Scan for the cell matching the given text and deliver its (X, Y) coordinate at center. 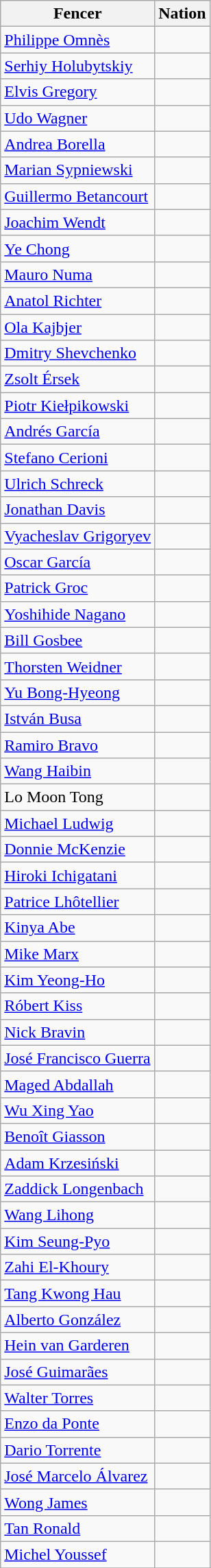
Maged Abdallah (78, 1084)
Kinya Abe (78, 928)
Ye Chong (78, 248)
Vyacheslav Grigoryev (78, 536)
Piotr Kiełpikowski (78, 406)
Nation (182, 14)
José Guimarães (78, 1372)
Oscar García (78, 562)
Zsolt Érsek (78, 379)
Zaddick Longenbach (78, 1189)
José Marcelo Álvarez (78, 1476)
Adam Krzesiński (78, 1163)
José Francisco Guerra (78, 1058)
Dmitry Shevchenko (78, 353)
Philippe Omnès (78, 40)
Bill Gosbee (78, 640)
Michel Youssef (78, 1554)
Tan Ronald (78, 1528)
Guillermo Betancourt (78, 196)
Hein van Garderen (78, 1346)
István Busa (78, 718)
Patrice Lhôtellier (78, 902)
Thorsten Weidner (78, 666)
Joachim Wendt (78, 222)
Kim Seung-Pyo (78, 1241)
Jonathan Davis (78, 510)
Fencer (78, 14)
Róbert Kiss (78, 1006)
Yoshihide Nagano (78, 614)
Andrea Borella (78, 144)
Nick Bravin (78, 1032)
Walter Torres (78, 1398)
Tang Kwong Hau (78, 1294)
Wang Lihong (78, 1215)
Udo Wagner (78, 118)
Ramiro Bravo (78, 745)
Ulrich Schreck (78, 484)
Zahi El-Khoury (78, 1267)
Stefano Cerioni (78, 458)
Enzo da Ponte (78, 1424)
Serhiy Holubytskiy (78, 66)
Patrick Groc (78, 588)
Donnie McKenzie (78, 850)
Anatol Richter (78, 301)
Lo Moon Tong (78, 797)
Wang Haibin (78, 771)
Mike Marx (78, 954)
Wong James (78, 1502)
Alberto González (78, 1320)
Dario Torrente (78, 1450)
Andrés García (78, 432)
Yu Bong-Hyeong (78, 692)
Hiroki Ichigatani (78, 876)
Kim Yeong-Ho (78, 980)
Benoît Giasson (78, 1136)
Ola Kajbjer (78, 327)
Wu Xing Yao (78, 1110)
Mauro Numa (78, 274)
Marian Sypniewski (78, 170)
Elvis Gregory (78, 92)
Michael Ludwig (78, 823)
